Return the [x, y] coordinate for the center point of the cell that contains the specified text.  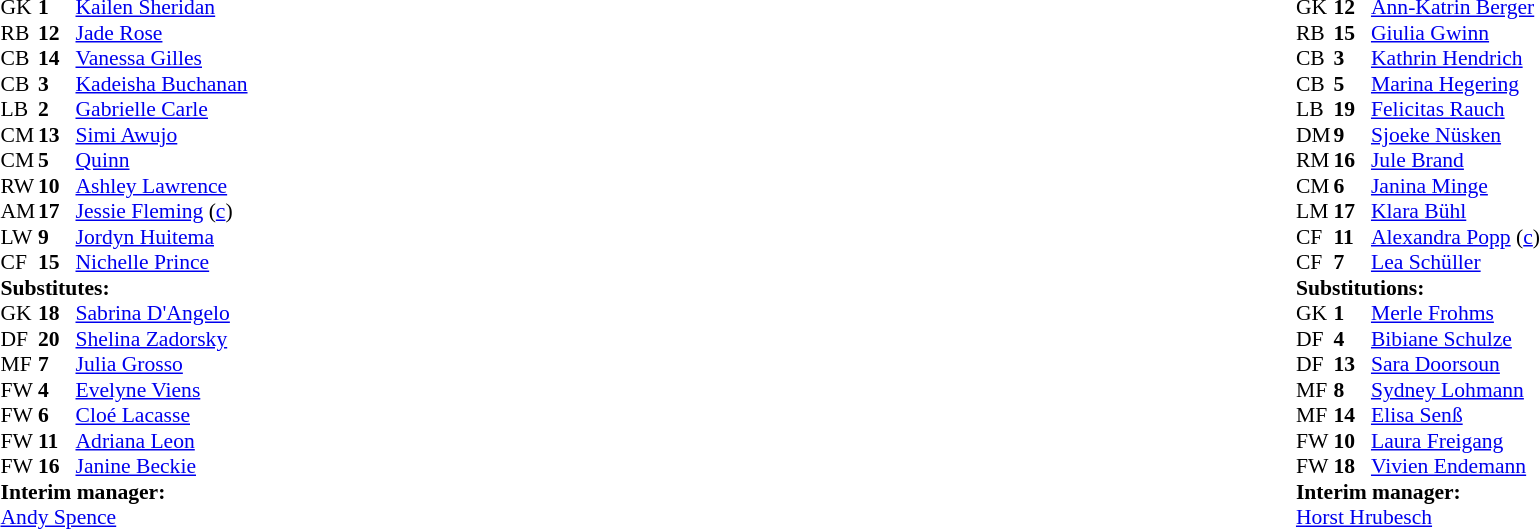
Quinn [162, 161]
Jade Rose [162, 33]
RW [19, 186]
DM [1315, 135]
AM [19, 211]
12 [57, 33]
Ashley Lawrence [162, 186]
Vanessa Gilles [162, 59]
1 [1352, 313]
20 [57, 339]
LM [1315, 211]
Jessie Fleming (c) [162, 211]
Julia Grosso [162, 365]
Jordyn Huitema [162, 237]
2 [57, 109]
Cloé Lacasse [162, 415]
8 [1352, 390]
Kadeisha Buchanan [162, 84]
Sabrina D'Angelo [162, 313]
Substitutes: [124, 288]
Interim manager: [124, 492]
Evelyne Viens [162, 390]
Gabrielle Carle [162, 109]
LW [19, 237]
Shelina Zadorsky [162, 339]
RM [1315, 161]
Nichelle Prince [162, 263]
Adriana Leon [162, 441]
Simi Awujo [162, 135]
Janine Beckie [162, 467]
19 [1352, 109]
